Output the [x, y] coordinate of the center of the cell containing the given text.  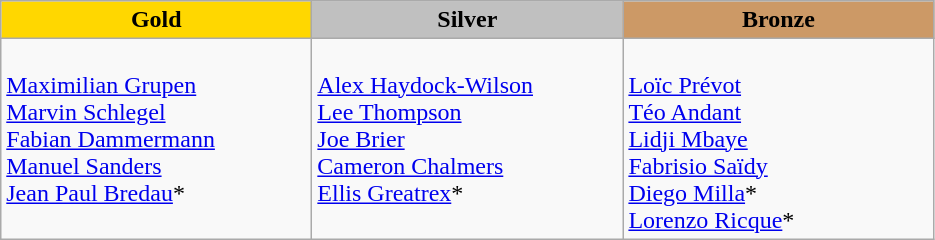
Alex Haydock-WilsonLee ThompsonJoe BrierCameron ChalmersEllis Greatrex* [468, 139]
Maximilian GrupenMarvin SchlegelFabian DammermannManuel SandersJean Paul Bredau* [156, 139]
Gold [156, 20]
Bronze [778, 20]
Silver [468, 20]
Loïc PrévotTéo AndantLidji MbayeFabrisio SaïdyDiego Milla*Lorenzo Ricque* [778, 139]
